Search for the cell housing the specified text and yield its (x, y) center coordinate. 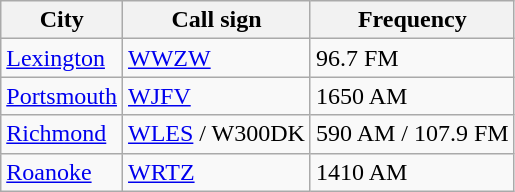
1650 AM (412, 96)
Richmond (62, 134)
WLES / W300DK (217, 134)
WRTZ (217, 172)
590 AM / 107.9 FM (412, 134)
Lexington (62, 58)
WJFV (217, 96)
Call sign (217, 20)
Portsmouth (62, 96)
Frequency (412, 20)
1410 AM (412, 172)
Roanoke (62, 172)
City (62, 20)
96.7 FM (412, 58)
WWZW (217, 58)
